Determine the [X, Y] coordinate at the center of the cell enclosing the given text.  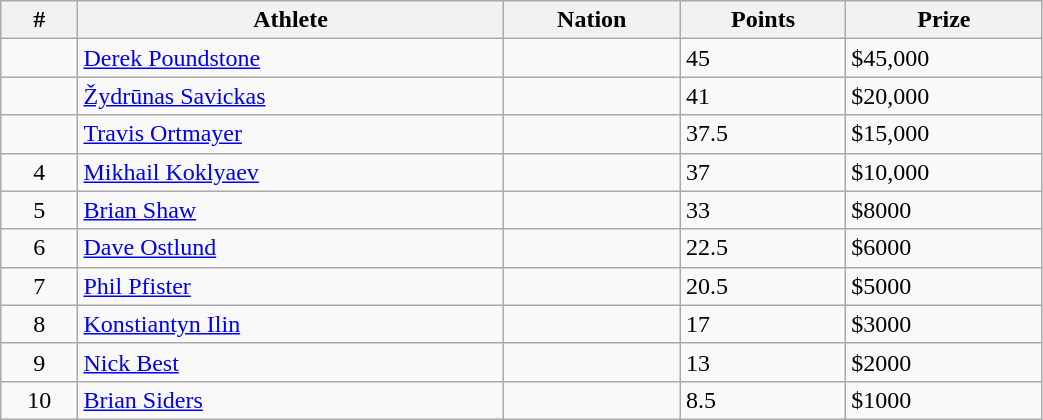
Phil Pfister [290, 286]
6 [40, 248]
33 [762, 210]
5 [40, 210]
8 [40, 324]
4 [40, 172]
41 [762, 96]
Nation [592, 20]
$8000 [944, 210]
Brian Siders [290, 400]
8.5 [762, 400]
Brian Shaw [290, 210]
$15,000 [944, 134]
37 [762, 172]
$6000 [944, 248]
Travis Ortmayer [290, 134]
# [40, 20]
22.5 [762, 248]
Žydrūnas Savickas [290, 96]
Points [762, 20]
Nick Best [290, 362]
$5000 [944, 286]
$10,000 [944, 172]
$2000 [944, 362]
Konstiantyn Ilin [290, 324]
9 [40, 362]
Dave Ostlund [290, 248]
7 [40, 286]
17 [762, 324]
37.5 [762, 134]
13 [762, 362]
Mikhail Koklyaev [290, 172]
$20,000 [944, 96]
20.5 [762, 286]
10 [40, 400]
45 [762, 58]
Athlete [290, 20]
$45,000 [944, 58]
Derek Poundstone [290, 58]
$1000 [944, 400]
Prize [944, 20]
$3000 [944, 324]
